Scan for the cell matching the given text and deliver its [x, y] coordinate at center. 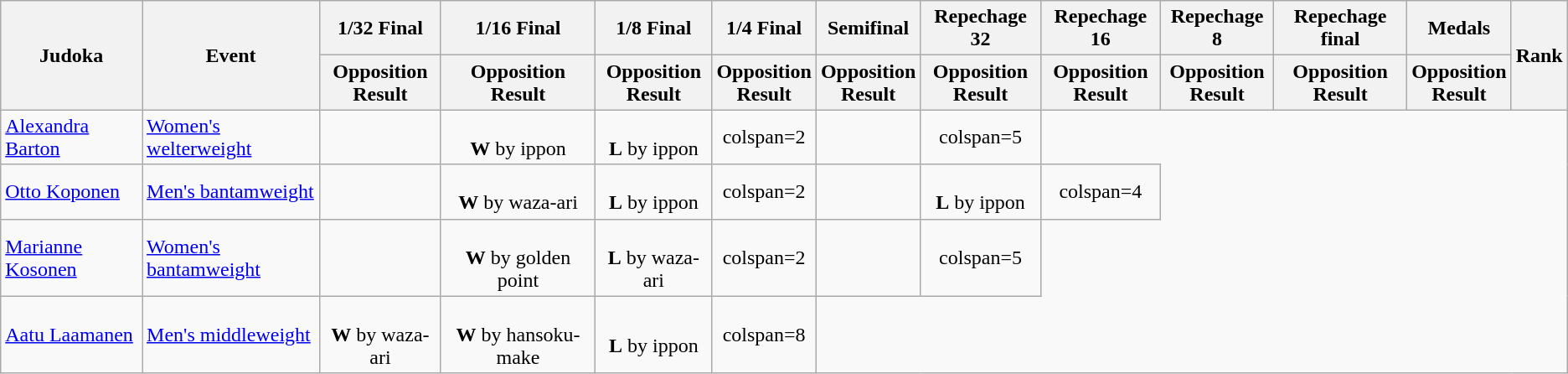
Medals [1459, 29]
Aatu Laamanen [72, 335]
1/4 Final [764, 29]
Semifinal [868, 29]
colspan=4 [1101, 191]
W by hansoku-make [518, 335]
Repechage 8 [1218, 29]
Women's welterweight [231, 138]
1/32 Final [380, 29]
Event [231, 55]
Marianne Kosonen [72, 257]
Repechage 16 [1101, 29]
Judoka [72, 55]
Alexandra Barton [72, 138]
1/8 Final [653, 29]
L by waza-ari [653, 257]
Women's bantamweight [231, 257]
Men's middleweight [231, 335]
W by golden point [518, 257]
W by ippon [518, 138]
Repechage 32 [980, 29]
Otto Koponen [72, 191]
1/16 Final [518, 29]
Rank [1540, 55]
colspan=8 [764, 335]
Repechage final [1340, 29]
Men's bantamweight [231, 191]
